From the cell containing the given text, extract its center point as (X, Y) coordinate. 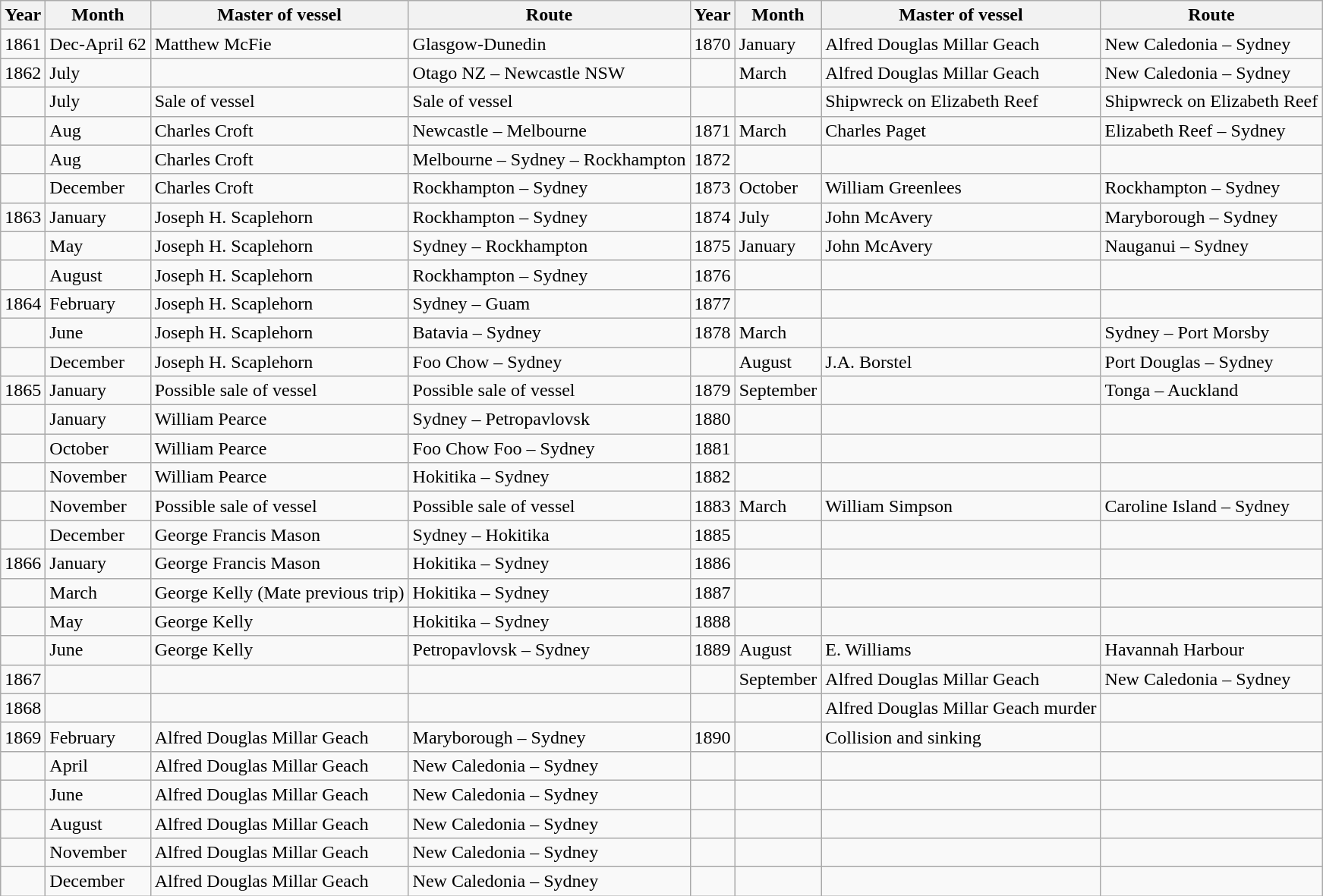
Alfred Douglas Millar Geach murder (961, 708)
1880 (712, 420)
Collision and sinking (961, 737)
1867 (23, 679)
Sydney – Port Morsby (1211, 332)
Batavia – Sydney (550, 332)
Sydney – Hokitika (550, 535)
Matthew McFie (279, 44)
1864 (23, 303)
1890 (712, 737)
Foo Chow – Sydney (550, 362)
William Greenlees (961, 188)
Melbourne – Sydney – Rockhampton (550, 159)
1862 (23, 73)
1868 (23, 708)
1865 (23, 391)
1876 (712, 275)
1877 (712, 303)
Tonga – Auckland (1211, 391)
1863 (23, 217)
Sydney – Guam (550, 303)
J.A. Borstel (961, 362)
Otago NZ – Newcastle NSW (550, 73)
1873 (712, 188)
Sydney – Rockhampton (550, 246)
Foo Chow Foo – Sydney (550, 448)
1881 (712, 448)
Elizabeth Reef – Sydney (1211, 130)
Nauganui – Sydney (1211, 246)
1879 (712, 391)
1866 (23, 564)
E. Williams (961, 650)
Petropavlovsk – Sydney (550, 650)
Sydney – Petropavlovsk (550, 420)
1870 (712, 44)
1869 (23, 737)
1885 (712, 535)
1872 (712, 159)
George Kelly (Mate previous trip) (279, 593)
1889 (712, 650)
Port Douglas – Sydney (1211, 362)
Dec-April 62 (98, 44)
Caroline Island – Sydney (1211, 506)
Havannah Harbour (1211, 650)
April (98, 766)
1888 (712, 621)
1874 (712, 217)
1878 (712, 332)
William Simpson (961, 506)
Newcastle – Melbourne (550, 130)
1871 (712, 130)
1875 (712, 246)
Glasgow-Dunedin (550, 44)
1887 (712, 593)
1861 (23, 44)
Charles Paget (961, 130)
1882 (712, 477)
1883 (712, 506)
1886 (712, 564)
